Capture the cell that displays the provided text and extract its [X, Y] central coordinate. 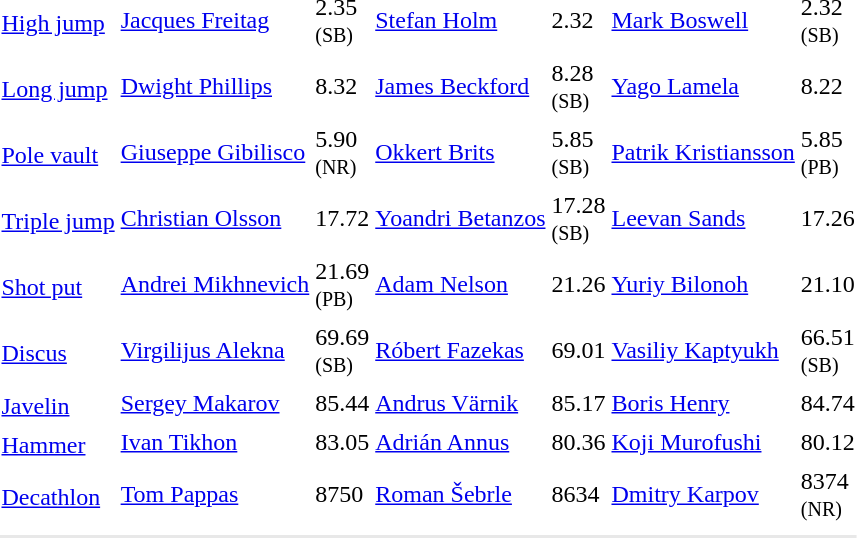
Adrián Annus [460, 442]
85.17 [578, 403]
Patrik Kristiansson [703, 152]
Andrus Värnik [460, 403]
8750 [342, 494]
Leevan Sands [703, 218]
Okkert Brits [460, 152]
80.12 [828, 442]
17.72 [342, 218]
Boris Henry [703, 403]
Virgilijus Alekna [215, 350]
17.26 [828, 218]
Hammer [58, 445]
Róbert Fazekas [460, 350]
69.01 [578, 350]
Shot put [58, 288]
Sergey Makarov [215, 403]
Tom Pappas [215, 494]
21.10 [828, 284]
Ivan Tikhon [215, 442]
Yago Lamela [703, 86]
84.74 [828, 403]
21.26 [578, 284]
80.36 [578, 442]
Roman Šebrle [460, 494]
Discus [58, 354]
Christian Olsson [215, 218]
21.69(PB) [342, 284]
Pole vault [58, 156]
5.90(NR) [342, 152]
8374(NR) [828, 494]
Javelin [58, 406]
Decathlon [58, 498]
Triple jump [58, 222]
5.85(SB) [578, 152]
Adam Nelson [460, 284]
Long jump [58, 90]
5.85(PB) [828, 152]
James Beckford [460, 86]
85.44 [342, 403]
8.22 [828, 86]
17.28(SB) [578, 218]
69.69(SB) [342, 350]
Dwight Phillips [215, 86]
Giuseppe Gibilisco [215, 152]
83.05 [342, 442]
Koji Murofushi [703, 442]
8.28(SB) [578, 86]
Dmitry Karpov [703, 494]
8.32 [342, 86]
Yuriy Bilonoh [703, 284]
8634 [578, 494]
Vasiliy Kaptyukh [703, 350]
Andrei Mikhnevich [215, 284]
66.51(SB) [828, 350]
Yoandri Betanzos [460, 218]
